Return [x, y] of the center of cell containing provided text 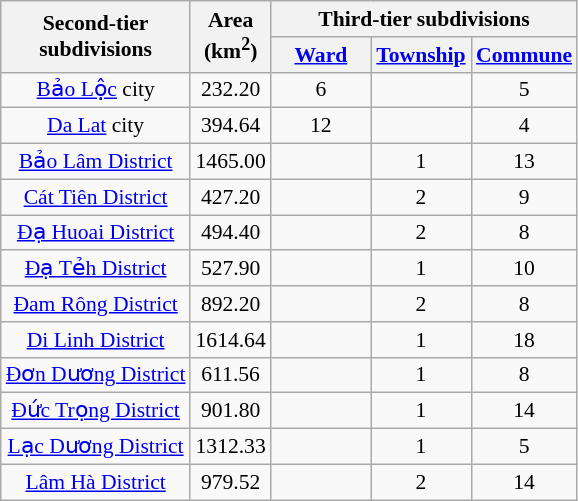
12 [321, 126]
6 [321, 90]
Commune [524, 55]
13 [524, 162]
Lâm Hà District [96, 482]
Township [421, 55]
Second-tiersubdivisions [96, 36]
Ward [321, 55]
394.64 [230, 126]
Đam Rông District [96, 304]
4 [524, 126]
1312.33 [230, 447]
494.40 [230, 233]
Lạc Dương District [96, 447]
Cát Tiên District [96, 197]
427.20 [230, 197]
1465.00 [230, 162]
892.20 [230, 304]
232.20 [230, 90]
Đạ Tẻh District [96, 269]
1614.64 [230, 340]
Đạ Huoai District [96, 233]
527.90 [230, 269]
979.52 [230, 482]
18 [524, 340]
Da Lat city [96, 126]
Bảo Lâm District [96, 162]
Third-tier subdivisions [424, 19]
Area(km2) [230, 36]
9 [524, 197]
Đức Trọng District [96, 411]
611.56 [230, 375]
901.80 [230, 411]
10 [524, 269]
Bảo Lộc city [96, 90]
Đơn Dương District [96, 375]
Di Linh District [96, 340]
